Return the (X, Y) coordinate for the center point of the cell that contains the specified text.  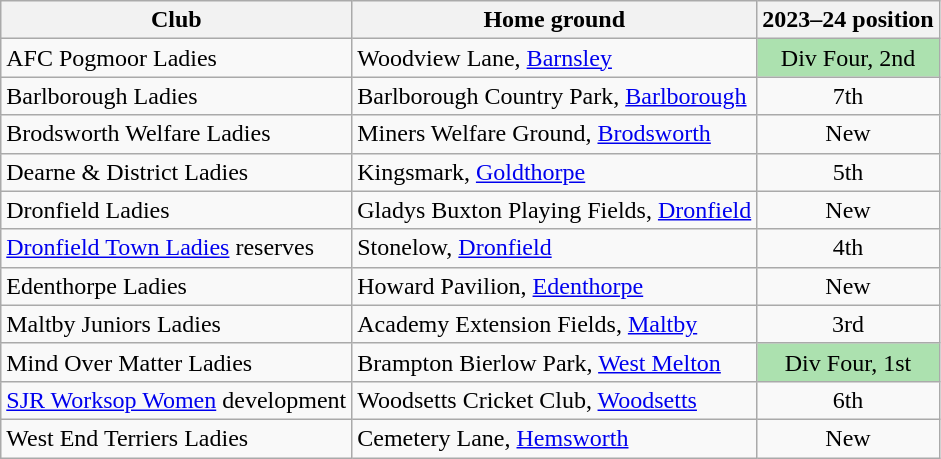
6th (848, 400)
2023–24 position (848, 20)
Woodview Lane, Barnsley (554, 58)
Kingsmark, Goldthorpe (554, 172)
Div Four, 2nd (848, 58)
Stonelow, Dronfield (554, 248)
Gladys Buxton Playing Fields, Dronfield (554, 210)
Academy Extension Fields, Maltby (554, 324)
Cemetery Lane, Hemsworth (554, 438)
7th (848, 96)
Edenthorpe Ladies (176, 286)
Maltby Juniors Ladies (176, 324)
Barlborough Ladies (176, 96)
Woodsetts Cricket Club, Woodsetts (554, 400)
4th (848, 248)
Brodsworth Welfare Ladies (176, 134)
SJR Worksop Women development (176, 400)
5th (848, 172)
Brampton Bierlow Park, West Melton (554, 362)
Mind Over Matter Ladies (176, 362)
AFC Pogmoor Ladies (176, 58)
Div Four, 1st (848, 362)
Home ground (554, 20)
Club (176, 20)
3rd (848, 324)
Barlborough Country Park, Barlborough (554, 96)
Miners Welfare Ground, Brodsworth (554, 134)
Howard Pavilion, Edenthorpe (554, 286)
Dronfield Ladies (176, 210)
West End Terriers Ladies (176, 438)
Dearne & District Ladies (176, 172)
Dronfield Town Ladies reserves (176, 248)
